Search for the cell housing the specified text and yield its (X, Y) center coordinate. 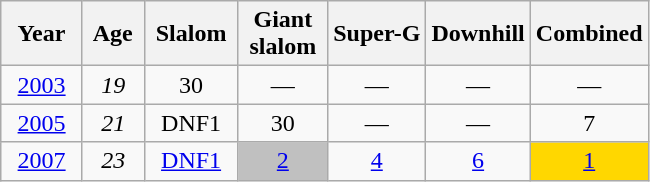
6 (478, 161)
Downhill (478, 34)
21 (113, 123)
2007 (42, 161)
4 (377, 161)
19 (113, 85)
Age (113, 34)
23 (113, 161)
1 (589, 161)
Super-G (377, 34)
2 (283, 161)
Combined (589, 34)
Year (42, 34)
2005 (42, 123)
Giant slalom (283, 34)
2003 (42, 85)
Slalom (191, 34)
7 (589, 123)
